Find where the given text appears and provide that cell's center as (x, y) coordinate. 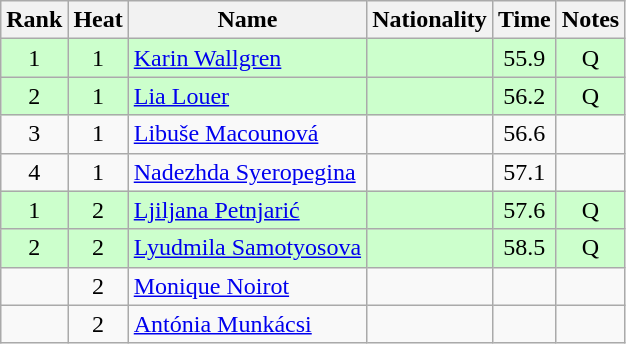
Antónia Munkácsi (247, 324)
Nationality (430, 20)
56.2 (524, 96)
Ljiljana Petnjarić (247, 210)
Monique Noirot (247, 286)
4 (34, 172)
Lia Louer (247, 96)
Rank (34, 20)
55.9 (524, 58)
Lyudmila Samotyosova (247, 248)
Nadezhda Syeropegina (247, 172)
Time (524, 20)
Name (247, 20)
58.5 (524, 248)
Karin Wallgren (247, 58)
57.1 (524, 172)
Heat (98, 20)
56.6 (524, 134)
57.6 (524, 210)
3 (34, 134)
Libuše Macounová (247, 134)
Notes (590, 20)
